Identify which cell holds the provided text, then report its (X, Y) central coordinate. 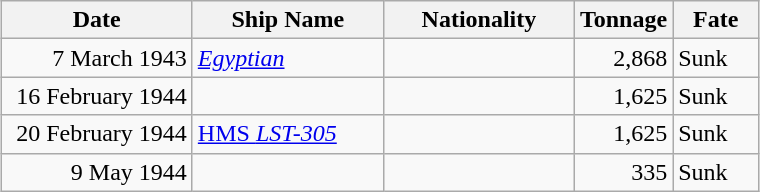
335 (623, 172)
HMS LST-305 (288, 134)
9 May 1944 (96, 172)
Date (96, 20)
Ship Name (288, 20)
16 February 1944 (96, 96)
2,868 (623, 58)
Nationality (478, 20)
Egyptian (288, 58)
Tonnage (623, 20)
Fate (716, 20)
7 March 1943 (96, 58)
20 February 1944 (96, 134)
